Determine the (x, y) coordinate at the center of the cell enclosing the given text.  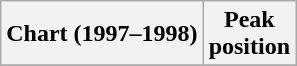
Chart (1997–1998) (102, 34)
Peakposition (249, 34)
